Return the (X, Y) coordinate for the center point of the cell that contains the specified text.  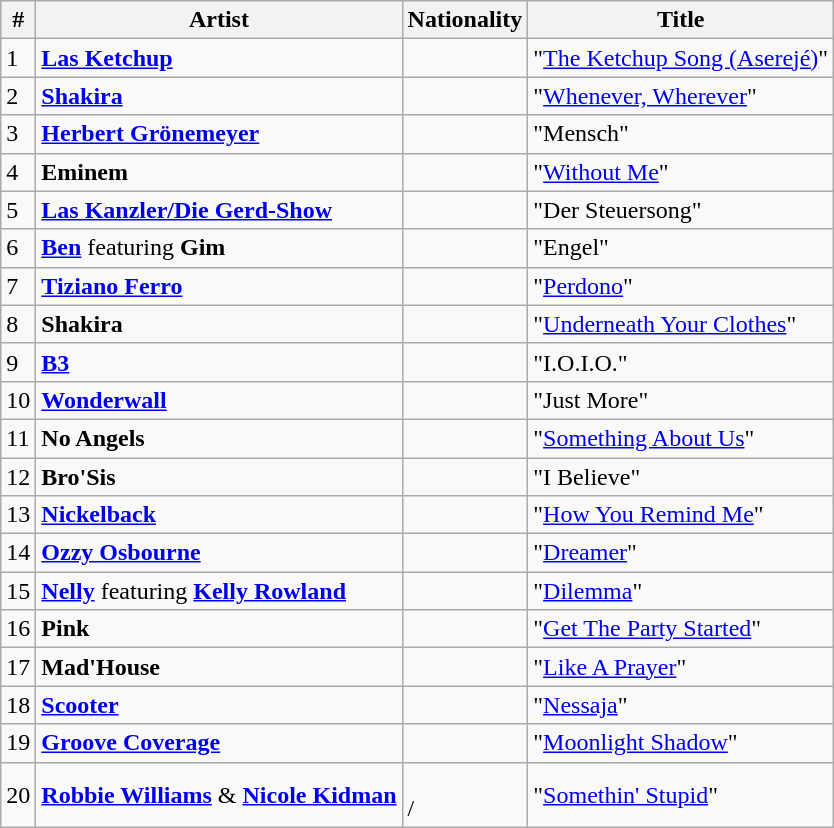
Nationality (465, 20)
13 (18, 515)
Eminem (219, 172)
"Dreamer" (681, 553)
1 (18, 58)
16 (18, 629)
8 (18, 324)
Ben featuring Gim (219, 248)
4 (18, 172)
12 (18, 477)
"Dilemma" (681, 591)
Nickelback (219, 515)
11 (18, 438)
17 (18, 667)
"Get The Party Started" (681, 629)
Las Ketchup (219, 58)
Herbert Grönemeyer (219, 134)
20 (18, 794)
"Mensch" (681, 134)
14 (18, 553)
Bro'Sis (219, 477)
/ (465, 794)
"The Ketchup Song (Aserejé)" (681, 58)
Robbie Williams & Nicole Kidman (219, 794)
"Perdono" (681, 286)
Ozzy Osbourne (219, 553)
9 (18, 362)
18 (18, 705)
"Whenever, Wherever" (681, 96)
Las Kanzler/Die Gerd-Show (219, 210)
Pink (219, 629)
Title (681, 20)
2 (18, 96)
Scooter (219, 705)
Groove Coverage (219, 743)
"Der Steuersong" (681, 210)
"Somethin' Stupid" (681, 794)
B3 (219, 362)
"Without Me" (681, 172)
19 (18, 743)
3 (18, 134)
Wonderwall (219, 400)
10 (18, 400)
Tiziano Ferro (219, 286)
"Like A Prayer" (681, 667)
5 (18, 210)
"Just More" (681, 400)
"I Believe" (681, 477)
7 (18, 286)
# (18, 20)
"Engel" (681, 248)
"How You Remind Me" (681, 515)
Mad'House (219, 667)
"Moonlight Shadow" (681, 743)
"I.O.I.O." (681, 362)
Artist (219, 20)
Nelly featuring Kelly Rowland (219, 591)
"Nessaja" (681, 705)
6 (18, 248)
"Underneath Your Clothes" (681, 324)
"Something About Us" (681, 438)
No Angels (219, 438)
15 (18, 591)
